Pinpoint the cell where the given text exists, returning its (X, Y) midpoint coordinate. 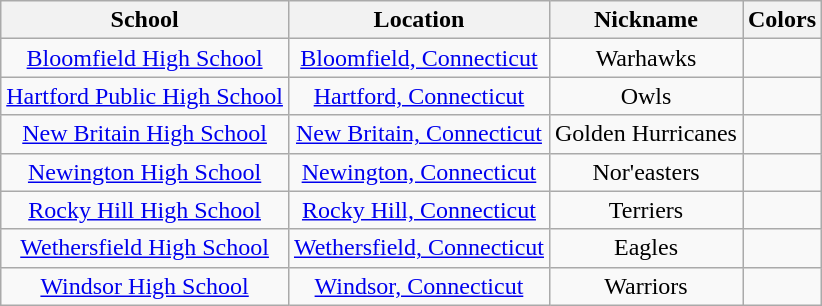
Owls (646, 96)
Nickname (646, 20)
Colors (782, 20)
Rocky Hill, Connecticut (418, 210)
Rocky Hill High School (145, 210)
Newington, Connecticut (418, 172)
Windsor, Connecticut (418, 286)
Wethersfield, Connecticut (418, 248)
Location (418, 20)
Warhawks (646, 58)
Terriers (646, 210)
Golden Hurricanes (646, 134)
Bloomfield High School (145, 58)
Newington High School (145, 172)
Hartford Public High School (145, 96)
School (145, 20)
Eagles (646, 248)
New Britain High School (145, 134)
Wethersfield High School (145, 248)
Nor'easters (646, 172)
Bloomfield, Connecticut (418, 58)
Hartford, Connecticut (418, 96)
Windsor High School (145, 286)
Warriors (646, 286)
New Britain, Connecticut (418, 134)
